Return the (x, y) coordinate for the center point of the cell that contains the specified text.  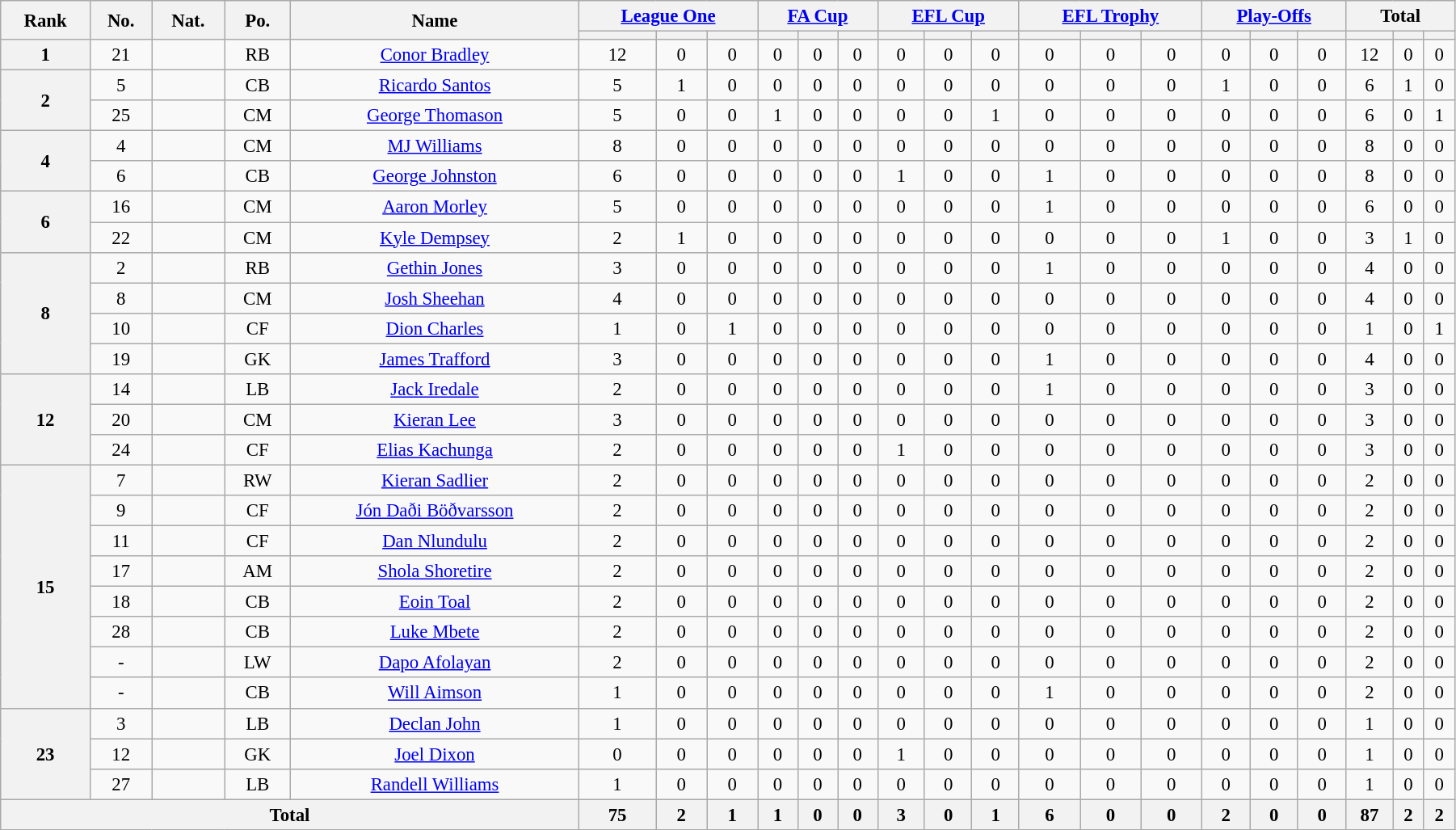
Dion Charles (435, 328)
Conor Bradley (435, 55)
Kieran Sadlier (435, 480)
19 (121, 359)
Jack Iredale (435, 390)
Name (435, 20)
Eoin Toal (435, 602)
Kyle Dempsey (435, 238)
20 (121, 419)
Elias Kachunga (435, 450)
Ricardo Santos (435, 86)
24 (121, 450)
MJ Williams (435, 146)
11 (121, 541)
75 (617, 815)
George Thomason (435, 116)
Nat. (188, 20)
Kieran Lee (435, 419)
25 (121, 116)
7 (121, 480)
Josh Sheehan (435, 298)
AM (258, 571)
Jón Daði Böðvarsson (435, 511)
Joel Dixon (435, 754)
EFL Trophy (1110, 16)
16 (121, 207)
87 (1370, 815)
Shola Shoretire (435, 571)
28 (121, 632)
FA Cup (818, 16)
22 (121, 238)
LW (258, 663)
Po. (258, 20)
Gethin Jones (435, 268)
James Trafford (435, 359)
Aaron Morley (435, 207)
No. (121, 20)
27 (121, 784)
Declan John (435, 723)
18 (121, 602)
10 (121, 328)
Play-Offs (1273, 16)
Randell Williams (435, 784)
League One (667, 16)
15 (45, 587)
Dan Nlundulu (435, 541)
9 (121, 511)
14 (121, 390)
Luke Mbete (435, 632)
Dapo Afolayan (435, 663)
George Johnston (435, 177)
EFL Cup (949, 16)
Will Aimson (435, 693)
23 (45, 753)
RW (258, 480)
21 (121, 55)
17 (121, 571)
Rank (45, 20)
